Scan for the cell matching the given text and deliver its (X, Y) coordinate at center. 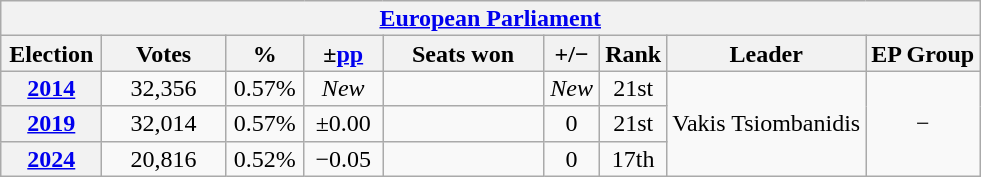
±0.00 (344, 124)
−0.05 (344, 158)
Rank (634, 54)
2024 (52, 158)
% (264, 54)
32,356 (164, 88)
17th (634, 158)
Election (52, 54)
0.52% (264, 158)
+/− (572, 54)
20,816 (164, 158)
Leader (766, 54)
32,014 (164, 124)
Votes (164, 54)
2019 (52, 124)
− (923, 124)
2014 (52, 88)
EP Group (923, 54)
European Parliament (490, 18)
Seats won (462, 54)
Vakis Tsiombanidis (766, 124)
±pp (344, 54)
